Provide the (x, y) coordinate of the cell's center where the given text is located.  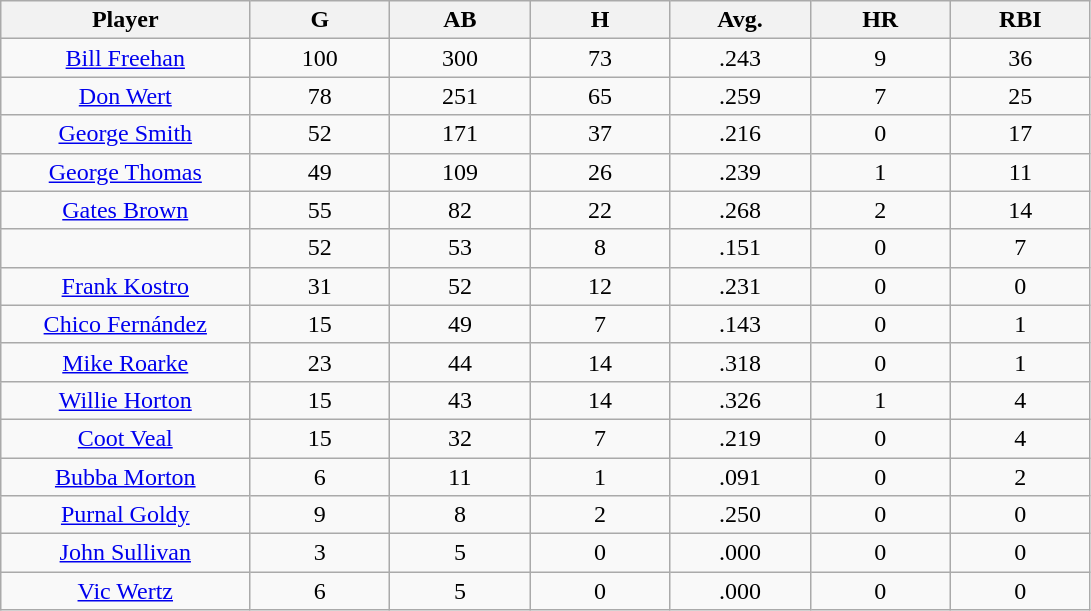
HR (880, 20)
109 (460, 172)
.151 (740, 248)
.250 (740, 515)
Gates Brown (126, 210)
George Thomas (126, 172)
251 (460, 96)
.239 (740, 172)
George Smith (126, 134)
Coot Veal (126, 438)
36 (1020, 58)
26 (600, 172)
Willie Horton (126, 400)
44 (460, 362)
25 (1020, 96)
73 (600, 58)
78 (320, 96)
55 (320, 210)
23 (320, 362)
300 (460, 58)
17 (1020, 134)
Player (126, 20)
Vic Wertz (126, 591)
32 (460, 438)
.216 (740, 134)
John Sullivan (126, 553)
.143 (740, 324)
22 (600, 210)
Chico Fernández (126, 324)
65 (600, 96)
82 (460, 210)
12 (600, 286)
Bill Freehan (126, 58)
.259 (740, 96)
.268 (740, 210)
Mike Roarke (126, 362)
.243 (740, 58)
Purnal Goldy (126, 515)
53 (460, 248)
.326 (740, 400)
43 (460, 400)
Avg. (740, 20)
AB (460, 20)
G (320, 20)
37 (600, 134)
.091 (740, 477)
31 (320, 286)
3 (320, 553)
Frank Kostro (126, 286)
100 (320, 58)
.318 (740, 362)
Bubba Morton (126, 477)
.231 (740, 286)
Don Wert (126, 96)
H (600, 20)
RBI (1020, 20)
.219 (740, 438)
171 (460, 134)
